Provide the [X, Y] coordinate of the cell's center where the given text is located.  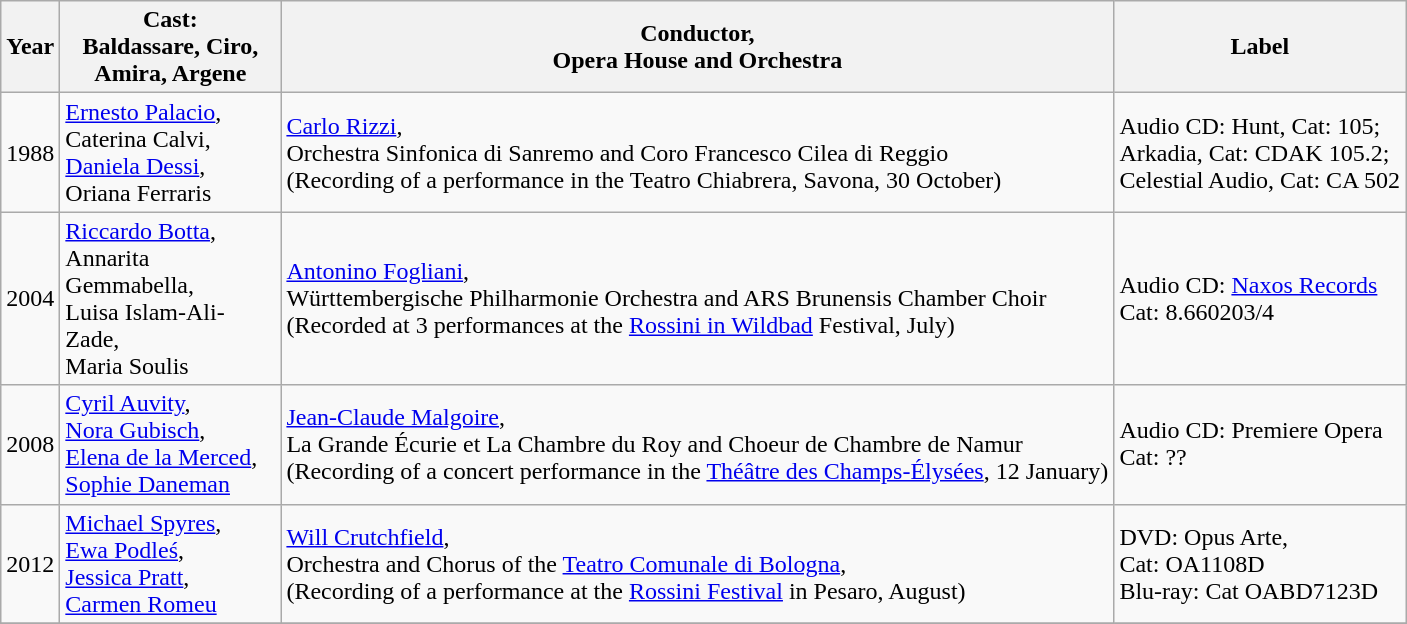
DVD: Opus Arte,Cat: OA1108DBlu-ray: Cat OABD7123D [1260, 564]
Cast: Baldassare, Ciro, Amira, Argene [170, 47]
Riccardo Botta,Annarita Gemmabella,Luisa Islam-Ali-Zade,Maria Soulis [170, 298]
Will Crutchfield, Orchestra and Chorus of the Teatro Comunale di Bologna,(Recording of a performance at the Rossini Festival in Pesaro, August) [698, 564]
Audio CD: Naxos RecordsCat: 8.660203/4 [1260, 298]
Michael Spyres,Ewa Podleś,Jessica Pratt,Carmen Romeu [170, 564]
Conductor,Opera House and Orchestra [698, 47]
2012 [30, 564]
Ernesto Palacio,Caterina Calvi,Daniela Dessi,Oriana Ferraris [170, 152]
Audio CD: Premiere OperaCat: ?? [1260, 444]
2004 [30, 298]
2008 [30, 444]
Cyril Auvity,Nora Gubisch,Elena de la Merced,Sophie Daneman [170, 444]
1988 [30, 152]
Carlo Rizzi,Orchestra Sinfonica di Sanremo and Coro Francesco Cilea di Reggio(Recording of a performance in the Teatro Chiabrera, Savona, 30 October) [698, 152]
Year [30, 47]
Label [1260, 47]
Audio CD: Hunt, Cat: 105;Arkadia, Cat: CDAK 105.2;Celestial Audio, Cat: CA 502 [1260, 152]
